Find where the given text appears and provide that cell's center as (x, y) coordinate. 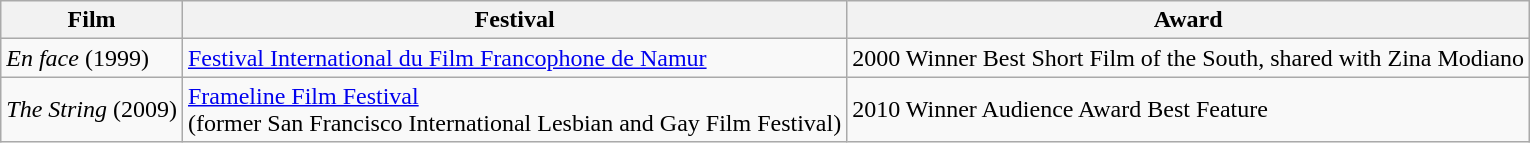
Film (92, 20)
Festival (514, 20)
2000 Winner Best Short Film of the South, shared with Zina Modiano (1188, 58)
Award (1188, 20)
2010 Winner Audience Award Best Feature (1188, 110)
Frameline Film Festival(former San Francisco International Lesbian and Gay Film Festival) (514, 110)
The String (2009) (92, 110)
En face (1999) (92, 58)
Festival International du Film Francophone de Namur (514, 58)
